Capture the cell that displays the provided text and extract its [x, y] central coordinate. 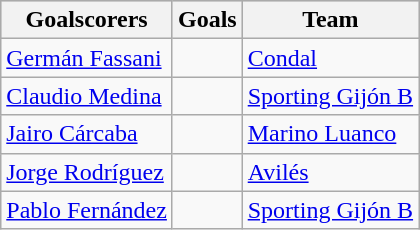
Jorge Rodríguez [87, 172]
Condal [330, 58]
Avilés [330, 172]
Germán Fassani [87, 58]
Jairo Cárcaba [87, 134]
Claudio Medina [87, 96]
Team [330, 20]
Goalscorers [87, 20]
Goals [207, 20]
Marino Luanco [330, 134]
Pablo Fernández [87, 210]
